Capture the cell that displays the provided text and extract its (x, y) central coordinate. 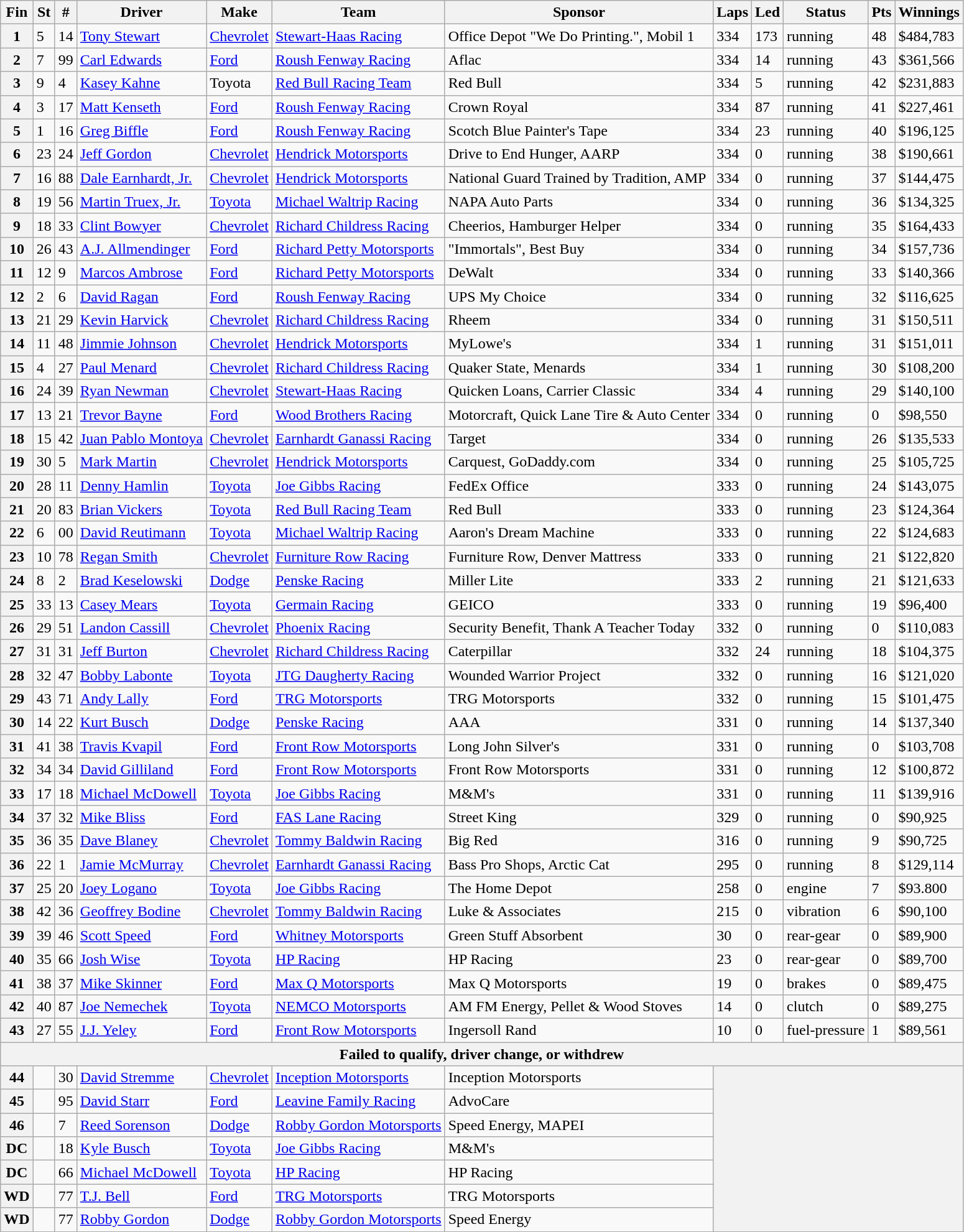
Street King (579, 817)
$121,633 (929, 580)
Brian Vickers (141, 509)
$90,925 (929, 817)
Rheem (579, 320)
$190,661 (929, 154)
David Starr (141, 1101)
Failed to qualify, driver change, or withdrew (482, 1054)
44 (17, 1078)
Quicken Loans, Carrier Classic (579, 391)
Geoffrey Bodine (141, 912)
$231,883 (929, 83)
$108,200 (929, 368)
Furniture Row, Denver Mattress (579, 557)
$227,461 (929, 107)
UPS My Choice (579, 297)
Juan Pablo Montoya (141, 438)
295 (733, 864)
Reed Sorenson (141, 1125)
Kevin Harvick (141, 320)
Team (358, 12)
Tony Stewart (141, 36)
MyLowe's (579, 344)
$143,075 (929, 486)
Speed Energy (579, 1220)
T.J. Bell (141, 1196)
Furniture Row Racing (358, 557)
Matt Kenseth (141, 107)
Casey Mears (141, 604)
David Ragan (141, 297)
Cheerios, Hamburger Helper (579, 225)
Jamie McMurray (141, 864)
Motorcraft, Quick Lane Tire & Auto Center (579, 415)
Kyle Busch (141, 1149)
Kasey Kahne (141, 83)
Martin Truex, Jr. (141, 201)
David Reutimann (141, 533)
The Home Depot (579, 888)
Joe Nemechek (141, 1006)
engine (826, 888)
$104,375 (929, 651)
$144,475 (929, 178)
Travis Kvapil (141, 746)
$124,364 (929, 509)
AdvoCare (579, 1101)
$89,900 (929, 935)
AM FM Energy, Pellet & Wood Stoves (579, 1006)
Robby Gordon (141, 1220)
$98,550 (929, 415)
NEMCO Motorsports (358, 1006)
Mark Martin (141, 462)
Paul Menard (141, 368)
173 (767, 36)
51 (66, 628)
Joey Logano (141, 888)
258 (733, 888)
$484,783 (929, 36)
Bobby Labonte (141, 675)
$196,125 (929, 131)
Green Stuff Absorbent (579, 935)
Aflac (579, 60)
$116,625 (929, 297)
Caterpillar (579, 651)
# (66, 12)
Landon Cassill (141, 628)
Josh Wise (141, 959)
Target (579, 438)
JTG Daugherty Racing (358, 675)
Wood Brothers Racing (358, 415)
78 (66, 557)
"Immortals", Best Buy (579, 249)
GEICO (579, 604)
$103,708 (929, 746)
88 (66, 178)
45 (17, 1101)
Phoenix Racing (358, 628)
NAPA Auto Parts (579, 201)
vibration (826, 912)
00 (66, 533)
clutch (826, 1006)
$122,820 (929, 557)
David Stremme (141, 1078)
$361,566 (929, 60)
$105,725 (929, 462)
$124,683 (929, 533)
brakes (826, 983)
David Gilliland (141, 770)
Status (826, 12)
$89,700 (929, 959)
$137,340 (929, 723)
Germain Racing (358, 604)
56 (66, 201)
$140,100 (929, 391)
$150,511 (929, 320)
71 (66, 699)
$90,100 (929, 912)
Pts (882, 12)
$129,114 (929, 864)
$157,736 (929, 249)
Jimmie Johnson (141, 344)
Ryan Newman (141, 391)
$139,916 (929, 794)
$89,561 (929, 1030)
Greg Biffle (141, 131)
95 (66, 1101)
Regan Smith (141, 557)
Kurt Busch (141, 723)
Office Depot "We Do Printing.", Mobil 1 (579, 36)
Winnings (929, 12)
Make (239, 12)
Bass Pro Shops, Arctic Cat (579, 864)
Ingersoll Rand (579, 1030)
Mike Bliss (141, 817)
$90,725 (929, 841)
National Guard Trained by Tradition, AMP (579, 178)
215 (733, 912)
$140,366 (929, 272)
Carquest, GoDaddy.com (579, 462)
Driver (141, 12)
Mike Skinner (141, 983)
$89,275 (929, 1006)
Marcos Ambrose (141, 272)
47 (66, 675)
$96,400 (929, 604)
$135,533 (929, 438)
St (44, 12)
Long John Silver's (579, 746)
329 (733, 817)
Laps (733, 12)
$121,020 (929, 675)
Jeff Burton (141, 651)
Leavine Family Racing (358, 1101)
Dave Blaney (141, 841)
Security Benefit, Thank A Teacher Today (579, 628)
$134,325 (929, 201)
Crown Royal (579, 107)
Clint Bowyer (141, 225)
FedEx Office (579, 486)
Brad Keselowski (141, 580)
Quaker State, Menards (579, 368)
Jeff Gordon (141, 154)
AAA (579, 723)
99 (66, 60)
A.J. Allmendinger (141, 249)
Sponsor (579, 12)
Scotch Blue Painter's Tape (579, 131)
316 (733, 841)
Fin (17, 12)
$89,475 (929, 983)
Trevor Bayne (141, 415)
FAS Lane Racing (358, 817)
$164,433 (929, 225)
$100,872 (929, 770)
Carl Edwards (141, 60)
Andy Lally (141, 699)
DeWalt (579, 272)
Aaron's Dream Machine (579, 533)
fuel-pressure (826, 1030)
Led (767, 12)
Whitney Motorsports (358, 935)
Wounded Warrior Project (579, 675)
Miller Lite (579, 580)
55 (66, 1030)
Drive to End Hunger, AARP (579, 154)
$151,011 (929, 344)
J.J. Yeley (141, 1030)
Dale Earnhardt, Jr. (141, 178)
83 (66, 509)
Speed Energy, MAPEI (579, 1125)
Big Red (579, 841)
Luke & Associates (579, 912)
$93.800 (929, 888)
$101,475 (929, 699)
Denny Hamlin (141, 486)
$110,083 (929, 628)
Scott Speed (141, 935)
